Detect which cell encompasses the target text, then output its (X, Y) center coordinate. 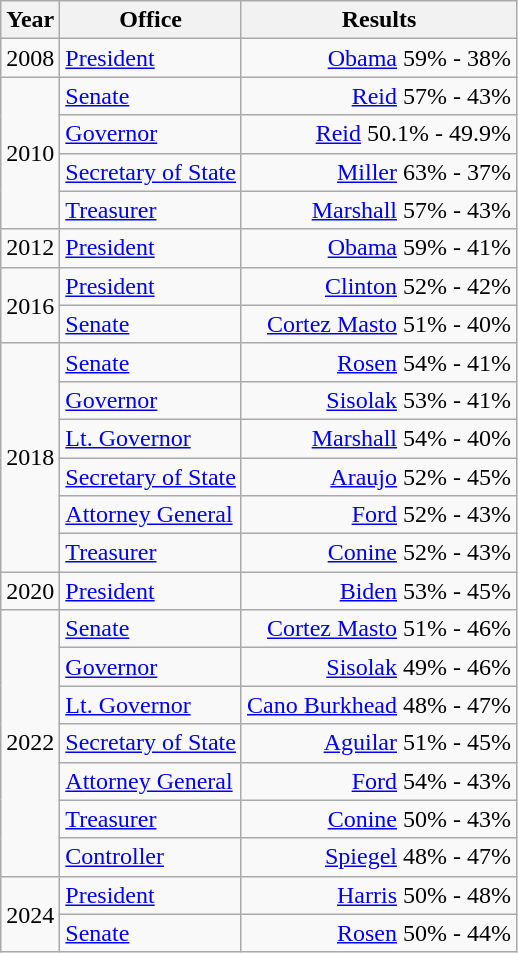
Araujo 52% - 45% (378, 477)
Conine 50% - 43% (378, 819)
Obama 59% - 41% (378, 248)
2018 (30, 457)
Ford 54% - 43% (378, 781)
Results (378, 20)
Clinton 52% - 42% (378, 286)
Harris 50% - 48% (378, 895)
Sisolak 53% - 41% (378, 400)
2022 (30, 743)
2010 (30, 153)
2012 (30, 248)
Conine 52% - 43% (378, 553)
Reid 57% - 43% (378, 96)
2008 (30, 58)
Marshall 54% - 40% (378, 438)
Cortez Masto 51% - 40% (378, 324)
Reid 50.1% - 49.9% (378, 134)
Spiegel 48% - 47% (378, 857)
Sisolak 49% - 46% (378, 667)
2016 (30, 305)
Year (30, 20)
Cortez Masto 51% - 46% (378, 629)
Aguilar 51% - 45% (378, 743)
Marshall 57% - 43% (378, 210)
Office (151, 20)
Obama 59% - 38% (378, 58)
Rosen 54% - 41% (378, 362)
Controller (151, 857)
Miller 63% - 37% (378, 172)
Rosen 50% - 44% (378, 933)
Ford 52% - 43% (378, 515)
2020 (30, 591)
Biden 53% - 45% (378, 591)
2024 (30, 914)
Cano Burkhead 48% - 47% (378, 705)
